For the text-containing cell, return its midpoint in [x, y] coordinate format. 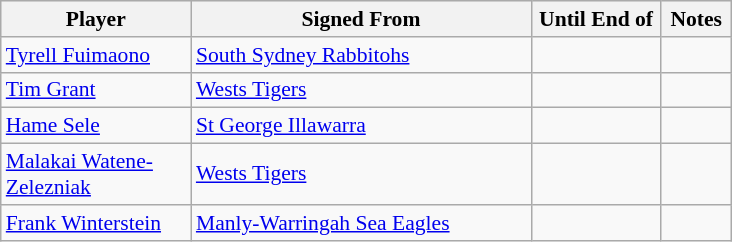
Malakai Watene-Zelezniak [96, 174]
Signed From [361, 19]
Manly-Warringah Sea Eagles [361, 223]
Tyrell Fuimaono [96, 55]
Notes [696, 19]
Frank Winterstein [96, 223]
South Sydney Rabbitohs [361, 55]
St George Illawarra [361, 126]
Player [96, 19]
Hame Sele [96, 126]
Tim Grant [96, 90]
Until End of [596, 19]
